Identify which cell holds the provided text, then report its (x, y) central coordinate. 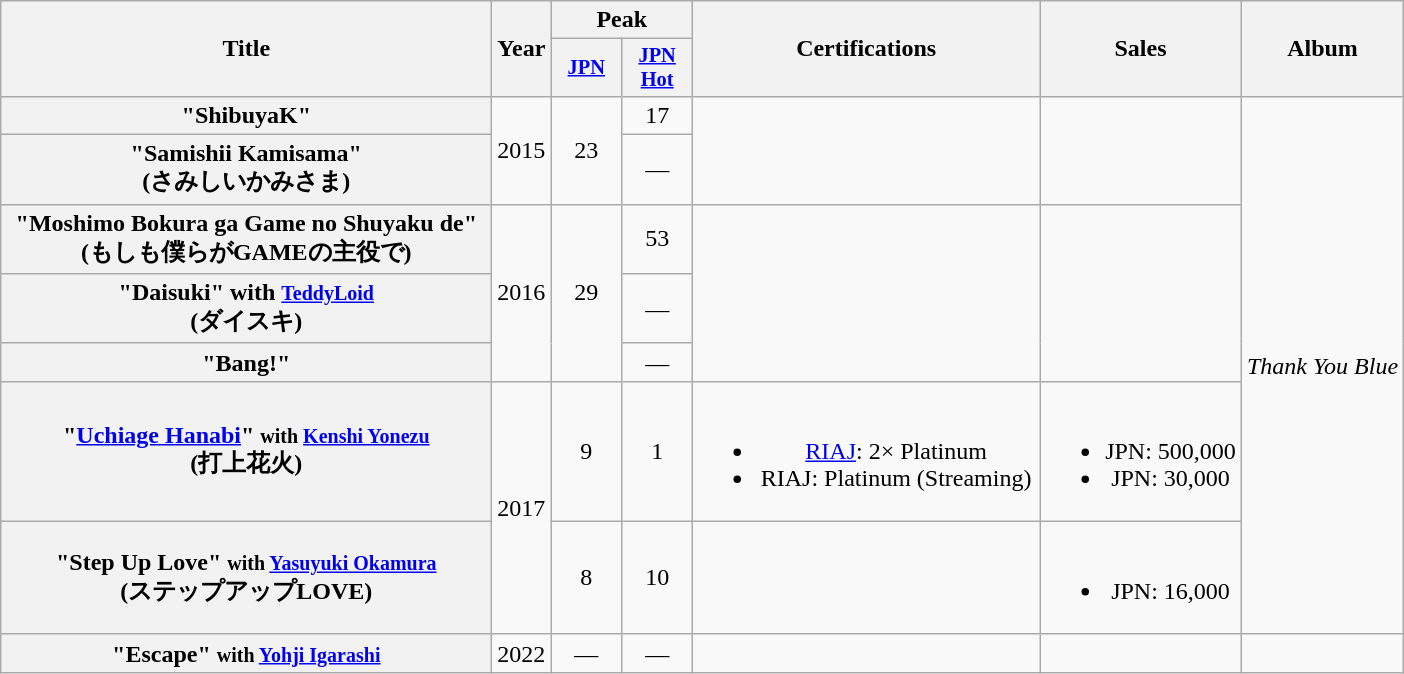
"ShibuyaK" (246, 115)
2017 (522, 508)
Sales (1141, 49)
8 (586, 578)
Album (1322, 49)
1 (658, 451)
JPN: 500,000 JPN: 30,000 (1141, 451)
JPN (586, 68)
"Escape" with Yohji Igarashi (246, 653)
2022 (522, 653)
9 (586, 451)
10 (658, 578)
Peak (622, 20)
23 (586, 150)
"Daisuki" with TeddyLoid(ダイスキ) (246, 309)
JPNHot (658, 68)
Year (522, 49)
29 (586, 292)
Thank You Blue (1322, 365)
Certifications (866, 49)
53 (658, 239)
Title (246, 49)
"Step Up Love" with Yasuyuki Okamura(ステップアップLOVE) (246, 578)
JPN: 16,000 (1141, 578)
"Uchiage Hanabi" with Kenshi Yonezu(打上花火) (246, 451)
"Samishii Kamisama"(さみしいかみさま) (246, 170)
17 (658, 115)
"Moshimo Bokura ga Game no Shuyaku de"(もしも僕らがGAMEの主役で) (246, 239)
2016 (522, 292)
RIAJ: 2× Platinum RIAJ: Platinum (Streaming) (866, 451)
"Bang!" (246, 362)
2015 (522, 150)
